Identify which cell holds the provided text, then report its [X, Y] central coordinate. 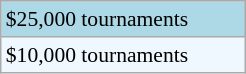
$10,000 tournaments [124, 55]
$25,000 tournaments [124, 19]
